Output the [x, y] coordinate of the center of the cell containing the given text.  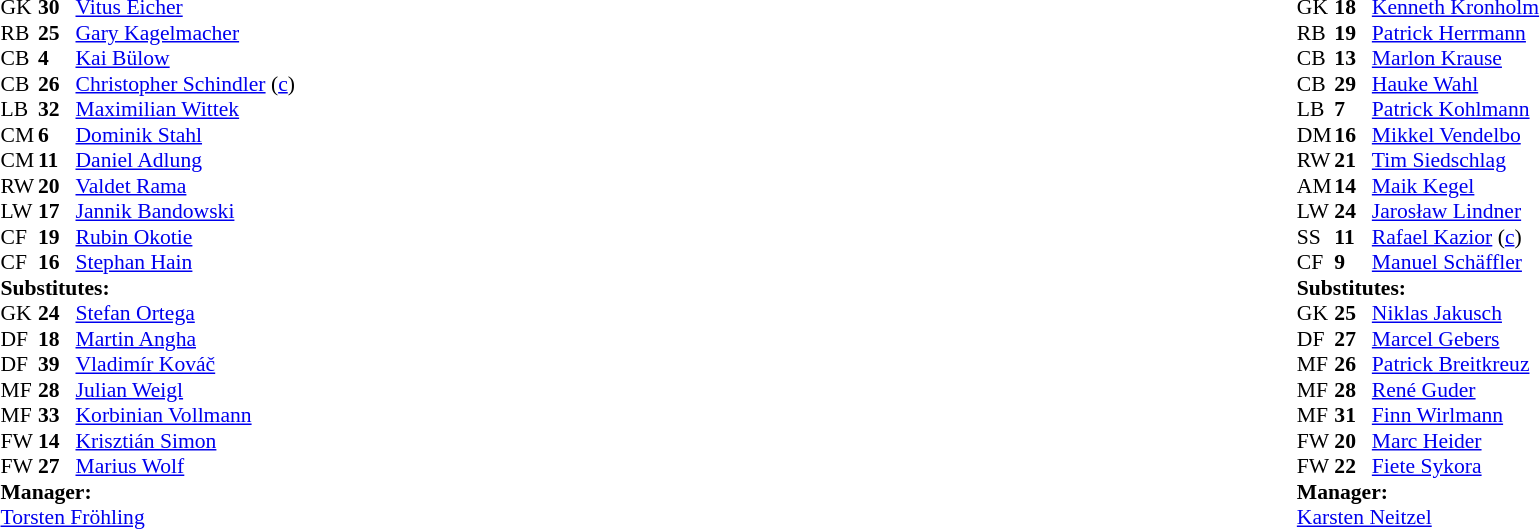
Mikkel Vendelbo [1456, 135]
Korbinian Vollmann [186, 415]
Gary Kagelmacher [186, 33]
7 [1353, 109]
33 [57, 415]
Tim Siedschlag [1456, 161]
Patrick Kohlmann [1456, 109]
Marcel Gebers [1456, 339]
Patrick Breitkreuz [1456, 365]
Martin Angha [186, 339]
39 [57, 365]
17 [57, 211]
4 [57, 59]
Niklas Jakusch [1456, 313]
Julian Weigl [186, 390]
Dominik Stahl [186, 135]
Valdet Rama [186, 186]
Hauke Wahl [1456, 84]
22 [1353, 467]
13 [1353, 59]
32 [57, 109]
DM [1316, 135]
Fiete Sykora [1456, 467]
AM [1316, 186]
Rafael Kazior (c) [1456, 237]
21 [1353, 161]
31 [1353, 415]
Jannik Bandowski [186, 211]
Marc Heider [1456, 441]
Rubin Okotie [186, 237]
Christopher Schindler (c) [186, 84]
René Guder [1456, 390]
Marlon Krause [1456, 59]
SS [1316, 237]
Maik Kegel [1456, 186]
Stephan Hain [186, 263]
Patrick Herrmann [1456, 33]
Marius Wolf [186, 467]
Krisztián Simon [186, 441]
Kai Bülow [186, 59]
9 [1353, 263]
Stefan Ortega [186, 313]
Daniel Adlung [186, 161]
Manuel Schäffler [1456, 263]
6 [57, 135]
Finn Wirlmann [1456, 415]
Vladimír Kováč [186, 365]
Maximilian Wittek [186, 109]
Jarosław Lindner [1456, 211]
18 [57, 339]
29 [1353, 84]
